For the text-containing cell, return its midpoint in (x, y) coordinate format. 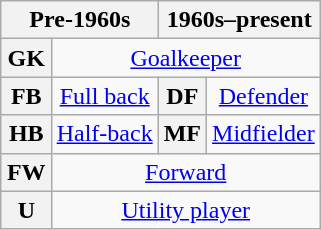
1960s–present (239, 20)
FB (26, 96)
Pre-1960s (80, 20)
Midfielder (264, 134)
Utility player (186, 210)
DF (182, 96)
FW (26, 172)
U (26, 210)
Defender (264, 96)
Full back (104, 96)
HB (26, 134)
Goalkeeper (186, 58)
Forward (186, 172)
MF (182, 134)
GK (26, 58)
Half-back (104, 134)
